Pinpoint the cell where the given text exists, returning its (X, Y) midpoint coordinate. 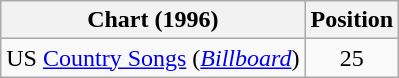
US Country Songs (Billboard) (153, 58)
25 (352, 58)
Position (352, 20)
Chart (1996) (153, 20)
